Search for the cell housing the specified text and yield its [X, Y] center coordinate. 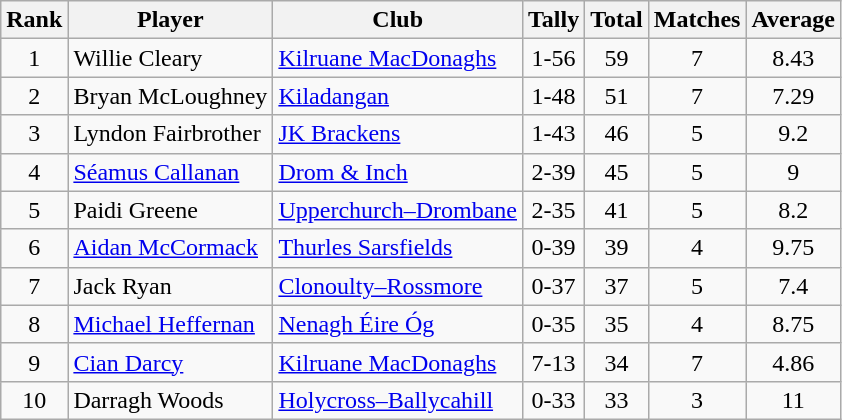
8.2 [794, 210]
Cian Darcy [170, 362]
51 [617, 96]
59 [617, 58]
2-39 [554, 172]
45 [617, 172]
1-48 [554, 96]
Willie Cleary [170, 58]
7-13 [554, 362]
Kiladangan [398, 96]
Average [794, 20]
Lyndon Fairbrother [170, 134]
2-35 [554, 210]
4.86 [794, 362]
8.43 [794, 58]
Rank [34, 20]
35 [617, 324]
Clonoulty–Rossmore [398, 286]
Club [398, 20]
Holycross–Ballycahill [398, 400]
46 [617, 134]
41 [617, 210]
Thurles Sarsfields [398, 248]
0-37 [554, 286]
10 [34, 400]
1 [34, 58]
34 [617, 362]
Michael Heffernan [170, 324]
9.75 [794, 248]
Aidan McCormack [170, 248]
2 [34, 96]
0-35 [554, 324]
Darragh Woods [170, 400]
Tally [554, 20]
1-43 [554, 134]
Player [170, 20]
Bryan McLoughney [170, 96]
33 [617, 400]
9.2 [794, 134]
7.29 [794, 96]
Matches [697, 20]
Paidi Greene [170, 210]
Drom & Inch [398, 172]
0-39 [554, 248]
6 [34, 248]
7.4 [794, 286]
1-56 [554, 58]
8.75 [794, 324]
11 [794, 400]
Jack Ryan [170, 286]
8 [34, 324]
Total [617, 20]
37 [617, 286]
Séamus Callanan [170, 172]
0-33 [554, 400]
Nenagh Éire Óg [398, 324]
JK Brackens [398, 134]
39 [617, 248]
Upperchurch–Drombane [398, 210]
